Find where the given text appears and provide that cell's center as [X, Y] coordinate. 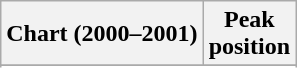
Chart (2000–2001) [102, 34]
Peakposition [249, 34]
